Output the [X, Y] coordinate of the center of the cell containing the given text.  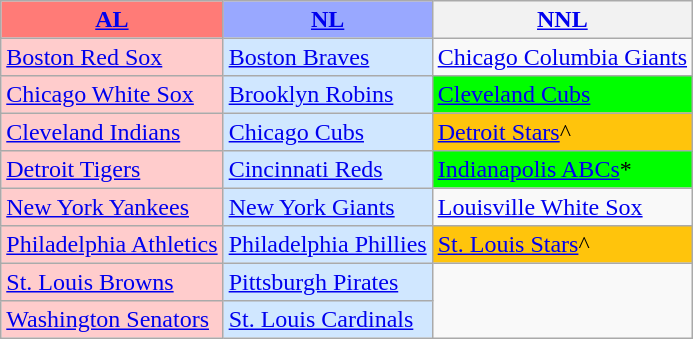
Louisville White Sox [562, 206]
St. Louis Browns [112, 282]
Boston Braves [328, 56]
Philadelphia Athletics [112, 244]
Indianapolis ABCs* [562, 170]
St. Louis Stars^ [562, 244]
New York Yankees [112, 206]
Washington Senators [112, 318]
Chicago Cubs [328, 132]
AL [112, 20]
Cincinnati Reds [328, 170]
Chicago Columbia Giants [562, 56]
St. Louis Cardinals [328, 318]
Chicago White Sox [112, 94]
Pittsburgh Pirates [328, 282]
Detroit Stars^ [562, 132]
Detroit Tigers [112, 170]
Brooklyn Robins [328, 94]
NNL [562, 20]
New York Giants [328, 206]
Philadelphia Phillies [328, 244]
Cleveland Cubs [562, 94]
Cleveland Indians [112, 132]
Boston Red Sox [112, 56]
NL [328, 20]
